Locate the cell with the specified text and output its [X, Y] center coordinate. 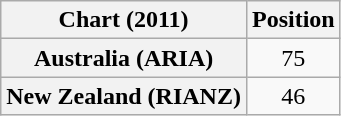
Position [293, 20]
46 [293, 96]
75 [293, 58]
New Zealand (RIANZ) [124, 96]
Australia (ARIA) [124, 58]
Chart (2011) [124, 20]
